Provide the (x, y) coordinate of the cell's center where the given text is located.  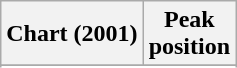
Chart (2001) (72, 34)
Peakposition (189, 34)
